From the cell containing the given text, extract its center point as [X, Y] coordinate. 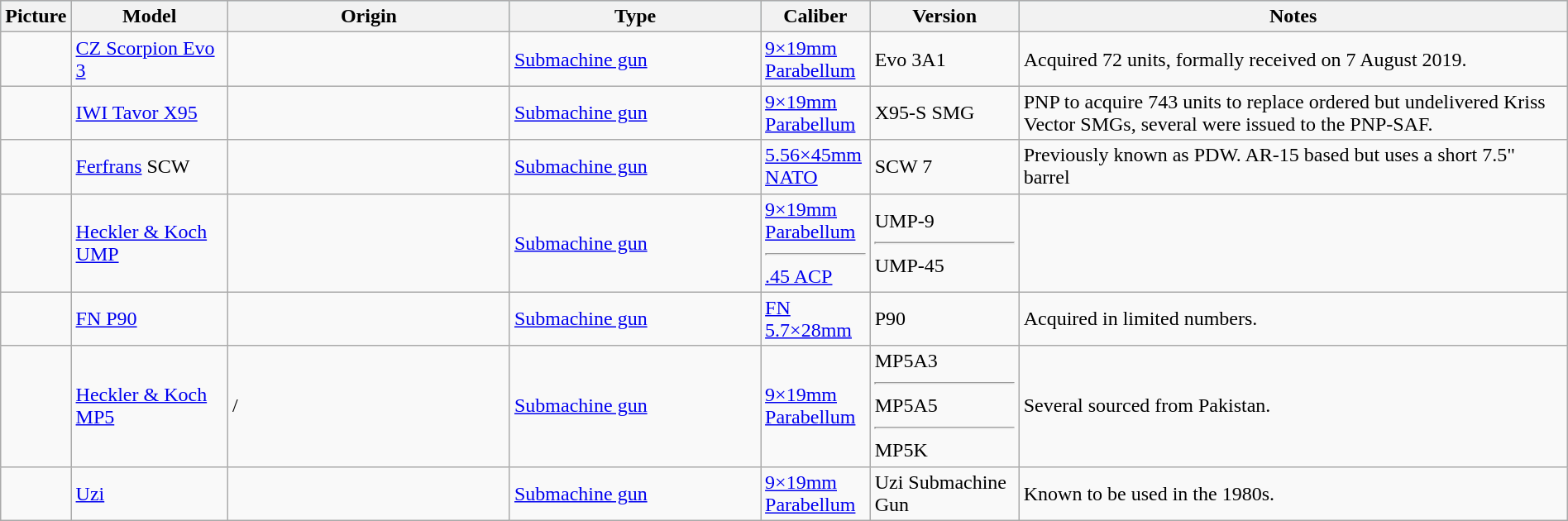
Heckler & Koch MP5 [149, 406]
SCW 7 [944, 167]
Ferfrans SCW [149, 167]
PNP to acquire 743 units to replace ordered but undelivered Kriss Vector SMGs, several were issued to the PNP-SAF. [1293, 112]
5.56×45mm NATO [815, 167]
9×19mm Parabellum.45 ACP [815, 243]
Previously known as PDW. AR-15 based but uses a short 7.5" barrel [1293, 167]
MP5A3MP5A5MP5K [944, 406]
FN P90 [149, 319]
CZ Scorpion Evo 3 [149, 60]
P90 [944, 319]
Version [944, 17]
Several sourced from Pakistan. [1293, 406]
Acquired 72 units, formally received on 7 August 2019. [1293, 60]
X95-S SMG [944, 112]
Caliber [815, 17]
Evo 3A1 [944, 60]
Model [149, 17]
Uzi [149, 493]
FN 5.7×28mm [815, 319]
IWI Tavor X95 [149, 112]
Acquired in limited numbers. [1293, 319]
Notes [1293, 17]
Known to be used in the 1980s. [1293, 493]
UMP-9 UMP-45 [944, 243]
Uzi Submachine Gun [944, 493]
Type [635, 17]
Origin [369, 17]
/ [369, 406]
Heckler & Koch UMP [149, 243]
Picture [36, 17]
